Provide the [x, y] coordinate of the cell's center where the given text is located.  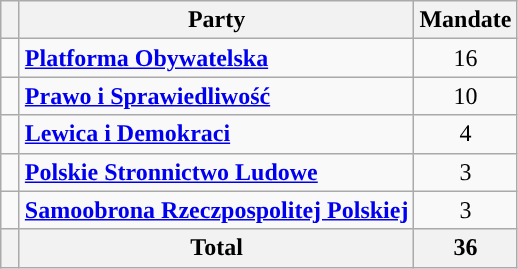
Samoobrona Rzeczpospolitej Polskiej [216, 210]
Platforma Obywatelska [216, 58]
16 [466, 58]
4 [466, 134]
36 [466, 248]
10 [466, 96]
Party [216, 20]
Prawo i Sprawiedliwość [216, 96]
Mandate [466, 20]
Lewica i Demokraci [216, 134]
Polskie Stronnictwo Ludowe [216, 172]
Total [216, 248]
